Capture the cell that displays the provided text and extract its (X, Y) central coordinate. 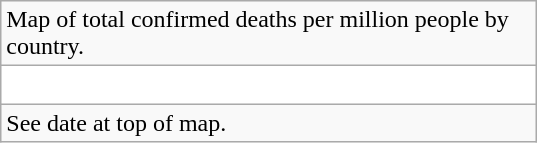
See date at top of map. (269, 123)
Map of total confirmed deaths per million people by country. (269, 34)
